Identify which cell holds the provided text, then report its (x, y) central coordinate. 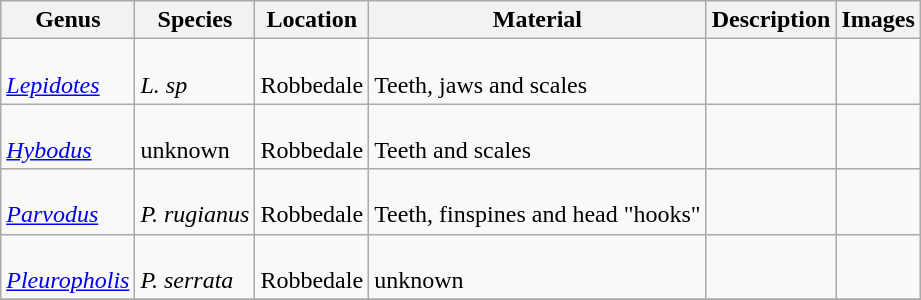
P. rugianus (195, 202)
L. sp (195, 72)
P. serrata (195, 266)
Pleuropholis (68, 266)
Species (195, 20)
Location (312, 20)
Teeth, jaws and scales (538, 72)
Teeth, finspines and head "hooks" (538, 202)
Genus (68, 20)
Description (771, 20)
Material (538, 20)
Parvodus (68, 202)
Hybodus (68, 136)
Images (878, 20)
Teeth and scales (538, 136)
Lepidotes (68, 72)
